Search for the cell housing the specified text and yield its [X, Y] center coordinate. 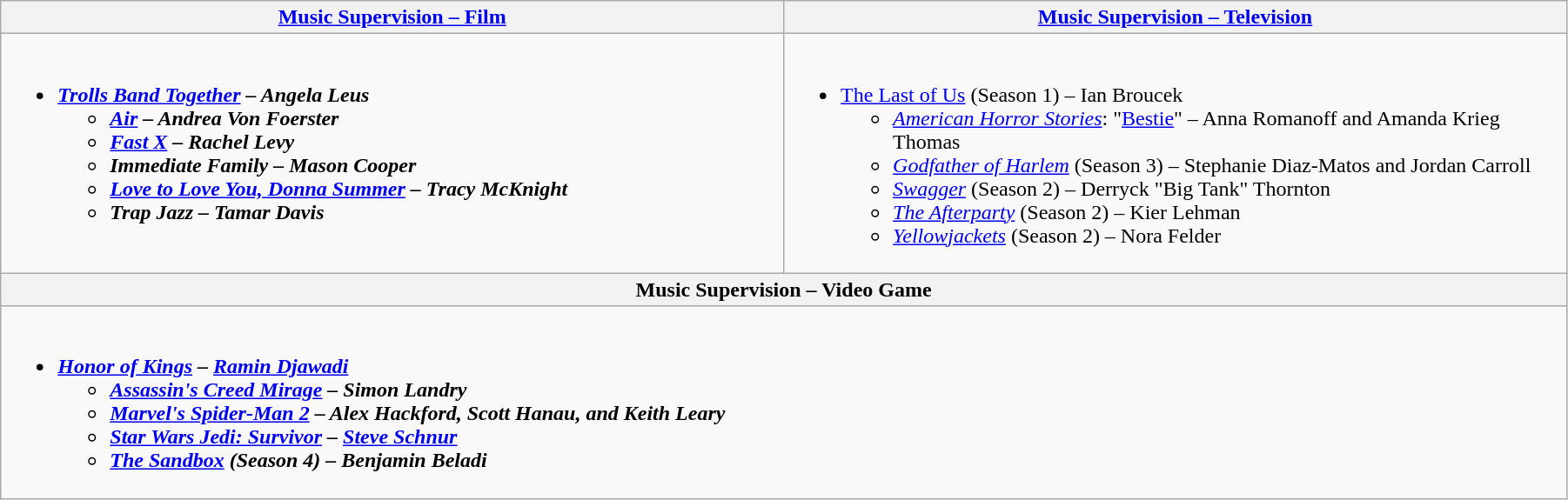
Music Supervision – Video Game [784, 290]
Music Supervision – Television [1176, 17]
Music Supervision – Film [392, 17]
